Pinpoint the cell where the given text exists, returning its [X, Y] midpoint coordinate. 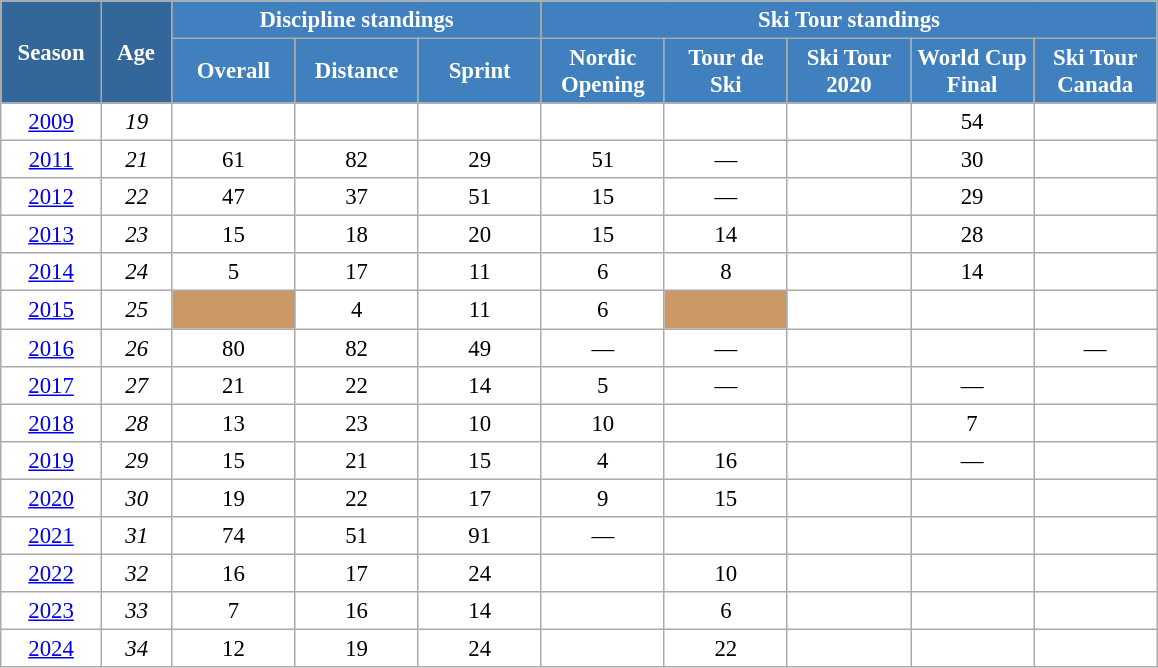
Tour deSki [726, 72]
2015 [52, 310]
NordicOpening [602, 72]
26 [136, 348]
2019 [52, 460]
Discipline standings [356, 20]
61 [234, 160]
32 [136, 573]
12 [234, 648]
2011 [52, 160]
27 [136, 385]
54 [972, 122]
37 [356, 197]
2014 [52, 273]
2018 [52, 423]
49 [480, 348]
2009 [52, 122]
74 [234, 536]
Age [136, 52]
2021 [52, 536]
Ski TourCanada [1096, 72]
2022 [52, 573]
34 [136, 648]
2016 [52, 348]
9 [602, 498]
80 [234, 348]
World CupFinal [972, 72]
33 [136, 611]
25 [136, 310]
Overall [234, 72]
Ski Tour2020 [848, 72]
Ski Tour standings [848, 20]
Sprint [480, 72]
31 [136, 536]
2020 [52, 498]
2024 [52, 648]
13 [234, 423]
Season [52, 52]
20 [480, 235]
Distance [356, 72]
2013 [52, 235]
47 [234, 197]
8 [726, 273]
2017 [52, 385]
2012 [52, 197]
18 [356, 235]
91 [480, 536]
2023 [52, 611]
